Detect which cell encompasses the target text, then output its (X, Y) center coordinate. 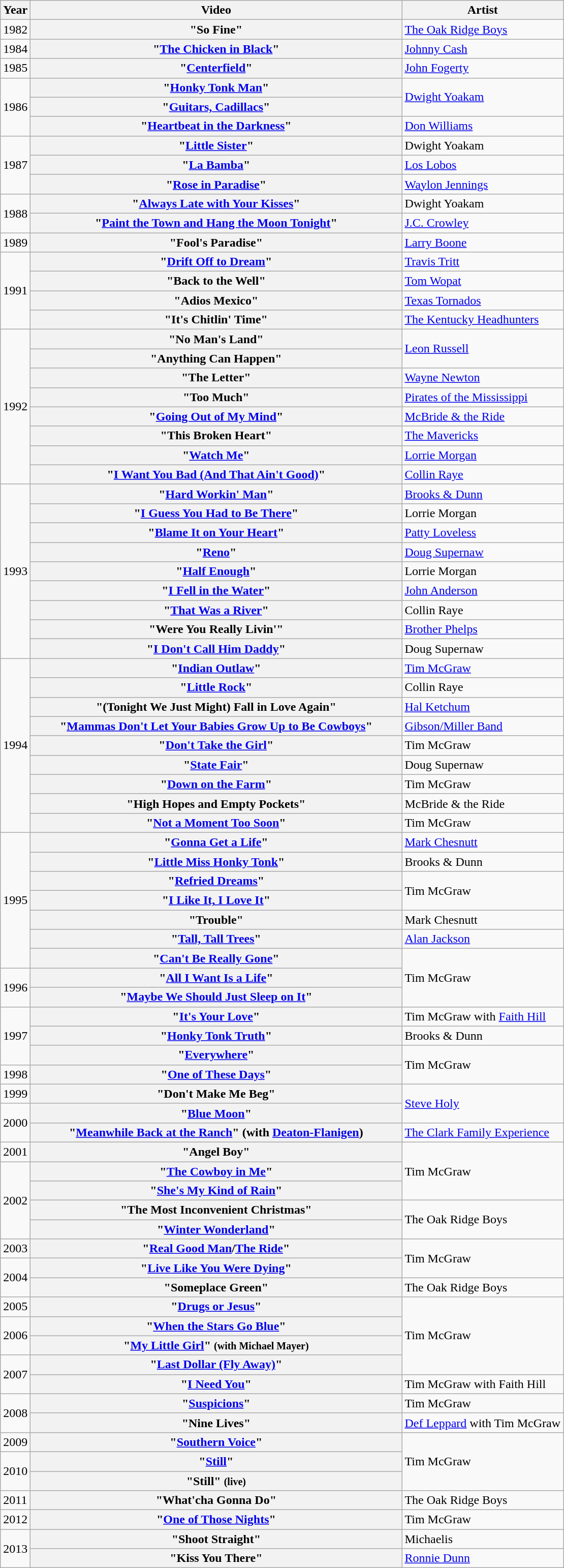
"I Fell in the Water" (216, 591)
Travis Tritt (483, 262)
Steve Holy (483, 1103)
"The Letter" (216, 378)
"I Don't Call Him Daddy" (216, 649)
1988 (15, 213)
"I Want You Bad (And That Ain't Good)" (216, 474)
Los Lobos (483, 165)
"When the Stars Go Blue" (216, 1326)
"(Tonight We Just Might) Fall in Love Again" (216, 707)
"State Fair" (216, 765)
"One of Those Nights" (216, 1520)
"Little Rock" (216, 687)
"Too Much" (216, 397)
"Always Late with Your Kisses" (216, 203)
"Blue Moon" (216, 1113)
1991 (15, 291)
2010 (15, 1471)
"Drift Off to Dream" (216, 262)
"Nine Lives" (216, 1423)
"High Hopes and Empty Pockets" (216, 803)
Johnny Cash (483, 49)
"She's My Kind of Rain" (216, 1191)
"It's Chitlin' Time" (216, 320)
"The Chicken in Black" (216, 49)
"My Little Girl" (with Michael Mayer) (216, 1345)
1984 (15, 49)
"Shoot Straight" (216, 1539)
2003 (15, 1249)
Texas Tornados (483, 300)
"The Cowboy in Me" (216, 1171)
"Rose in Paradise" (216, 184)
"Little Miss Honky Tonk" (216, 862)
"Trouble" (216, 920)
"All I Want Is a Life" (216, 978)
2011 (15, 1500)
"Centerfield" (216, 68)
The Kentucky Headhunters (483, 320)
1997 (15, 1036)
"Blame It on Your Heart" (216, 532)
"Don't Make Me Beg" (216, 1094)
"What'cha Gonna Do" (216, 1500)
"Gonna Get a Life" (216, 842)
J.C. Crowley (483, 223)
"No Man's Land" (216, 339)
Hal Ketchum (483, 707)
"Real Good Man/The Ride" (216, 1249)
2007 (15, 1374)
"Back to the Well" (216, 281)
"Drugs or Jesus" (216, 1307)
"Guitars, Cadillacs" (216, 107)
"Watch Me" (216, 455)
"Meanwhile Back at the Ranch" (with Deaton-Flanigen) (216, 1132)
"Not a Moment Too Soon" (216, 823)
"Maybe We Should Just Sleep on It" (216, 997)
"Honky Tonk Truth" (216, 1036)
"Kiss You There" (216, 1558)
1989 (15, 243)
"Winter Wonderland" (216, 1229)
John Fogerty (483, 68)
"Refried Dreams" (216, 881)
Tom Wopat (483, 281)
"Live Like You Were Dying" (216, 1268)
Wayne Newton (483, 378)
2004 (15, 1278)
Artist (483, 10)
"La Bamba" (216, 165)
2013 (15, 1549)
1999 (15, 1094)
The Mavericks (483, 436)
"The Most Inconvenient Christmas" (216, 1210)
Alan Jackson (483, 939)
"Still" (live) (216, 1481)
"One of These Days" (216, 1074)
"I Guess You Had to Be There" (216, 513)
1994 (15, 745)
"I Need You" (216, 1384)
"Reno" (216, 552)
2001 (15, 1152)
"Adios Mexico" (216, 300)
"That Was a River" (216, 610)
Larry Boone (483, 243)
"Everywhere" (216, 1055)
"Angel Boy" (216, 1152)
2012 (15, 1520)
Waylon Jennings (483, 184)
"Don't Take the Girl" (216, 745)
1993 (15, 571)
"Suspicions" (216, 1403)
"Half Enough" (216, 571)
"Down on the Farm" (216, 784)
"I Like It, I Love It" (216, 900)
Video (216, 10)
"Fool's Paradise" (216, 243)
"Tall, Tall Trees" (216, 939)
"Were You Really Livin'" (216, 629)
1995 (15, 900)
1985 (15, 68)
"Can't Be Really Gone" (216, 958)
1982 (15, 29)
The Clark Family Experience (483, 1132)
"Someplace Green" (216, 1287)
Def Leppard with Tim McGraw (483, 1423)
"Honky Tonk Man" (216, 87)
Don Williams (483, 126)
Year (15, 10)
1998 (15, 1074)
"Indian Outlaw" (216, 668)
"This Broken Heart" (216, 436)
1996 (15, 987)
1992 (15, 407)
Michaelis (483, 1539)
Gibson/Miller Band (483, 726)
"Paint the Town and Hang the Moon Tonight" (216, 223)
Brother Phelps (483, 629)
John Anderson (483, 591)
"Southern Voice" (216, 1442)
Ronnie Dunn (483, 1558)
2008 (15, 1413)
"So Fine" (216, 29)
2005 (15, 1307)
"Going Out of My Mind" (216, 416)
"Little Sister" (216, 145)
1986 (15, 107)
Pirates of the Mississippi (483, 397)
"Mammas Don't Let Your Babies Grow Up to Be Cowboys" (216, 726)
2009 (15, 1442)
2002 (15, 1200)
"Hard Workin' Man" (216, 494)
"Last Dollar (Fly Away)" (216, 1365)
Leon Russell (483, 349)
2000 (15, 1123)
"Heartbeat in the Darkness" (216, 126)
"Anything Can Happen" (216, 358)
"It's Your Love" (216, 1016)
"Still" (216, 1461)
Patty Loveless (483, 532)
2006 (15, 1336)
1987 (15, 165)
